Return (x, y) of the center of cell containing provided text 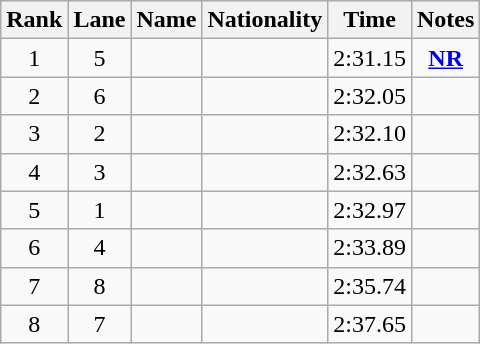
NR (445, 58)
2:32.97 (370, 210)
Notes (445, 20)
Lane (100, 20)
2:33.89 (370, 248)
2:32.63 (370, 172)
2:32.05 (370, 96)
2:37.65 (370, 324)
Name (166, 20)
Time (370, 20)
2:32.10 (370, 134)
Nationality (265, 20)
2:31.15 (370, 58)
2:35.74 (370, 286)
Rank (34, 20)
